Output the (x, y) coordinate of the center of the cell containing the given text.  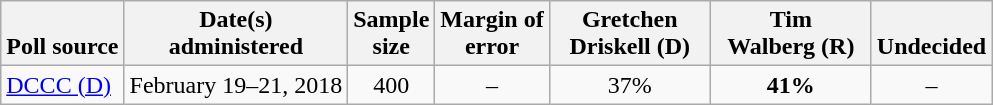
37% (630, 85)
February 19–21, 2018 (236, 85)
41% (790, 85)
Poll source (62, 34)
Date(s)administered (236, 34)
Undecided (931, 34)
GretchenDriskell (D) (630, 34)
DCCC (D) (62, 85)
400 (392, 85)
Margin oferror (492, 34)
TimWalberg (R) (790, 34)
Samplesize (392, 34)
